Return the (x, y) coordinate for the center point of the cell that contains the specified text.  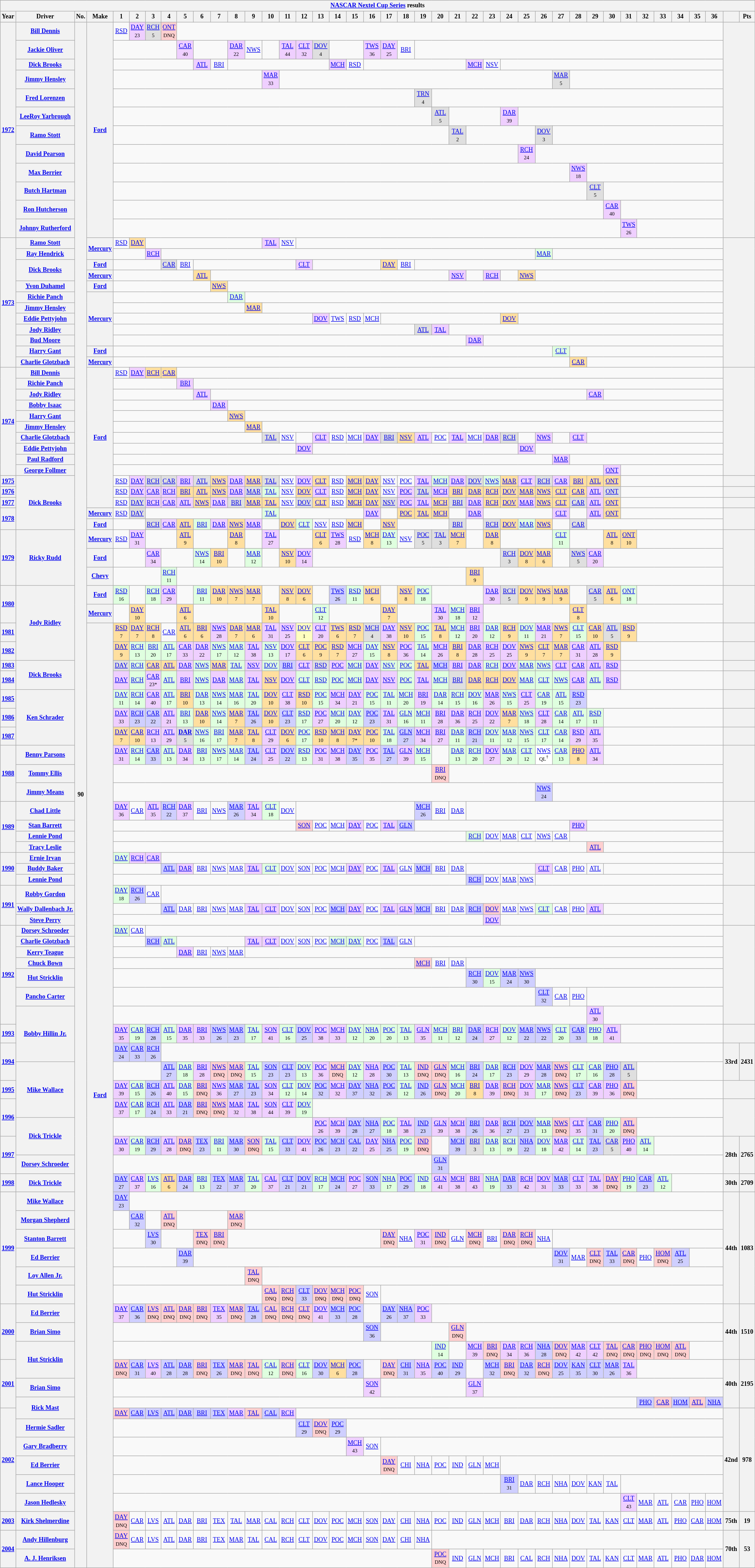
George Follmer (45, 470)
MAR16 (236, 699)
NSV25 (288, 632)
NHA25 (389, 1146)
1510 (747, 1332)
1975 (8, 481)
CAR16 (595, 1071)
Stan Barrett (45, 825)
MCH15 (423, 755)
MAR37 (236, 1183)
CAR34 (153, 558)
1977 (8, 503)
DOV9 (527, 595)
PHO20 (612, 1127)
IND14 (440, 1350)
31 (629, 17)
TAL14 (423, 651)
TAL36 (629, 1369)
1972 (8, 130)
Bobby Isaac (45, 405)
DOV27 (492, 755)
Make (100, 17)
BRI9 (475, 576)
53 (747, 1549)
17 (389, 17)
RCH8 (153, 632)
NWS26 (219, 1034)
TAL11 (389, 699)
MCH43 (355, 1447)
MAR23 (236, 1034)
BRI26 (475, 1127)
Stanton Barrett (45, 1239)
ATL40 (169, 1090)
CHI31 (406, 1369)
10 (271, 17)
DAR15 (185, 1090)
MAR17 (544, 1090)
CAR36 (137, 1313)
75th (731, 1521)
1984 (8, 680)
DAR11 (458, 736)
CAR23 (645, 1183)
DAY7* (355, 736)
CLT11 (561, 539)
Ray Hendrick (45, 254)
DAR37 (185, 811)
Jason Hedlesky (45, 1502)
ONT10 (629, 539)
BRI27 (440, 736)
18 (406, 17)
DOV16 (475, 699)
ATL41 (612, 1034)
CAL37 (271, 1183)
LeeRoy Yarbrough (45, 117)
CLT7 (544, 651)
DOV15 (492, 978)
SON33 (372, 1183)
CLT5 (595, 191)
SON44 (271, 1108)
DAY30 (121, 1146)
POC30 (389, 1071)
33rd (731, 1061)
TRN4 (423, 98)
1980 (8, 604)
1981 (8, 632)
1989 (8, 827)
RCH11 (169, 576)
1996 (8, 1118)
MAR9 (561, 595)
TAL3 (440, 539)
NHA32 (372, 1090)
Max Berrier (45, 172)
TEX23 (202, 1146)
978 (747, 1460)
RCH3 (509, 558)
DOV3 (544, 135)
RSD23 (578, 699)
25 (527, 17)
CLT38 (288, 699)
1983 (8, 666)
ATL9 (185, 539)
Ron Hutcherson (45, 210)
Steve Perry (45, 920)
CAR15 (137, 1090)
MAR27 (236, 1090)
POC17 (304, 736)
NWS28 (219, 632)
BRI31 (509, 1484)
MCH4 (372, 632)
POC10 (372, 736)
MCH7 (458, 539)
NWSQL† (544, 755)
1083 (747, 1248)
CAR32 (137, 1220)
1978 (8, 519)
NHA37 (406, 1313)
POC38 (321, 1034)
MAR28 (544, 1071)
RCH17 (321, 1183)
Bobby Hillin Jr. (45, 1034)
1999 (8, 1248)
GLN31 (440, 1164)
MAR20 (509, 755)
DOV8 (527, 558)
TAL10 (271, 614)
28th (731, 1155)
1973 (8, 303)
CLT15 (578, 632)
2709 (747, 1183)
David Pearson (45, 154)
BRI19 (423, 699)
1995 (8, 1090)
GLN35 (423, 1034)
BRI24 (475, 1071)
PHODNQ (645, 1350)
Ricky Rudd (45, 557)
GLN16 (406, 718)
ONT18 (629, 595)
POC19 (406, 1146)
RCH29 (153, 1146)
CAL22 (355, 1146)
CAL12 (271, 1369)
1979 (8, 557)
12 (304, 17)
35 (697, 17)
1976 (8, 492)
RSD13 (304, 755)
TAL28 (254, 1313)
DAY33 (121, 718)
IND26 (423, 1090)
DAY39 (121, 1090)
16 (372, 17)
Buddy Baker (45, 869)
CLT14 (578, 1146)
DAY11 (121, 699)
RCH28 (153, 1034)
Hermie Sadler (45, 1428)
2431 (747, 1061)
DAR21 (185, 1108)
NHA27 (372, 1127)
LVS16 (153, 1183)
CAR17 (137, 1108)
23 (492, 17)
Kirk Shelmerdine (45, 1521)
SONDNQ (254, 1146)
RCH9 (509, 632)
MAR5 (561, 79)
27 (561, 17)
Kerry Teague (45, 952)
TAL2 (458, 135)
DAY9 (121, 651)
TWS (338, 319)
MAR32 (236, 1108)
90 (80, 795)
RCH19 (509, 1146)
POC23 (372, 718)
5 (185, 17)
Butch Hartman (45, 191)
Fred Lorenzen (45, 98)
LVS40 (153, 1369)
1974 (8, 422)
NWS36 (219, 1090)
TWS6 (338, 632)
20 (440, 17)
ATL12 (663, 1183)
RSD16 (121, 595)
2003 (8, 1521)
DOV19 (304, 1108)
2765 (747, 1155)
30th (731, 1183)
TAL34 (254, 811)
A. J. Henriksen (45, 1558)
24 (509, 17)
9 (254, 17)
Wally Dallenbach Jr. (45, 909)
Pts (747, 17)
TAL18 (389, 736)
1990 (8, 869)
6 (202, 17)
DOV29 (527, 1071)
1987 (8, 736)
PHO36 (612, 1090)
BRI17 (219, 736)
DOV12 (509, 1034)
CLT30 (595, 1369)
DAR32 (527, 1369)
7 (219, 17)
Chuck Bown (45, 963)
1986 (8, 718)
28 (578, 17)
DAR7 (236, 632)
NHA19 (492, 1183)
TAL26 (254, 718)
TWS36 (372, 50)
ATL8 (612, 539)
NWS24 (544, 792)
MCH27 (355, 651)
IND29 (458, 1369)
MCH24 (338, 1183)
BRI33 (202, 1034)
Pancho Carter (45, 996)
NWS30 (527, 978)
DAY28 (355, 1127)
DOV4 (321, 50)
NASCAR Nextel Cup Series results (377, 6)
DOV23 (527, 1127)
DAY26 (389, 1313)
14 (338, 17)
RSD17 (304, 718)
Andy Hillenburg (45, 1540)
NHA20 (372, 1034)
MCH18 (458, 614)
CLT39 (288, 1108)
TAL24 (254, 755)
15 (355, 17)
MCH12 (458, 632)
DOV21 (304, 1183)
IND23 (423, 1127)
1 (121, 17)
11 (288, 17)
NHA17 (389, 1183)
1994 (8, 1061)
NHA22 (527, 1146)
42nd (731, 1460)
8 (236, 17)
TEX22 (219, 1183)
POC32 (321, 1090)
Ernie Irvan (45, 858)
RSD29 (578, 736)
CAR22 (153, 718)
ATL25 (681, 1257)
Johnny Rutherford (45, 228)
Robby Gordon (45, 894)
RCH18 (153, 595)
CAR13 (561, 755)
DAR18 (185, 1071)
POC40 (440, 1369)
2002 (8, 1460)
2 (137, 17)
BRI6 (202, 632)
SON36 (372, 1332)
3 (153, 17)
DOV30 (321, 1369)
CLT8 (578, 614)
PHO8 (578, 755)
POC20 (389, 1034)
22 (475, 17)
1982 (8, 651)
CAR23* (153, 680)
DAR33 (509, 1183)
33 (663, 17)
MAR24 (509, 978)
GLN27 (406, 736)
Benny Parsons (45, 755)
2004 (8, 1549)
ATL13 (169, 755)
BRI3 (475, 1146)
BRI43 (475, 1183)
NWS22 (544, 1034)
CAR37 (137, 1183)
NSV13 (271, 651)
Year (8, 17)
ATL21 (169, 718)
Bud Moore (45, 340)
1985 (8, 699)
DAY24 (121, 1052)
SON34 (271, 1090)
RCH30 (475, 978)
34 (681, 17)
1993 (8, 1034)
Yvon Duhamel (45, 286)
DOV18 (544, 1146)
Tommy Ellis (45, 774)
MAR14 (236, 755)
TWS28 (338, 539)
DAY21 (355, 699)
DAY27 (121, 1183)
LVS30 (153, 1239)
ATL30 (595, 1015)
CLT21 (288, 1183)
DAR30 (492, 595)
DAR5 (185, 736)
RCH20 (475, 755)
Morgan Shepherd (45, 1220)
21 (458, 17)
1997 (8, 1155)
RCH21 (475, 736)
Lance Hooper (45, 1484)
1998 (8, 1183)
DAY36 (121, 811)
Driver (45, 17)
Chevy (100, 576)
DOV13 (304, 1071)
TAL33 (612, 1257)
RCH22 (169, 811)
MAR21 (544, 632)
GLN37 (475, 1388)
36 (714, 17)
DOV17 (288, 651)
29 (595, 17)
Loy Allen Jr. (45, 1276)
DAR12 (492, 632)
ATL29 (169, 736)
Paul Radford (45, 460)
CLT28 (544, 718)
No. (80, 17)
26 (544, 17)
DAY38 (389, 632)
DAY13 (389, 539)
MAR13 (544, 1127)
PHO18 (595, 1034)
DAR35 (185, 1034)
CLT35 (578, 1127)
MAR30 (236, 1146)
Tracy Leslie (45, 847)
ATL14 (645, 1146)
DOV1 (304, 632)
2001 (8, 1384)
Jimmy Means (45, 792)
CLT43 (629, 1502)
CAR39 (595, 1090)
RCH15 (458, 699)
DAY18 (121, 894)
DAR17 (492, 1071)
PHO40 (629, 1146)
TEX35 (219, 1313)
32 (645, 17)
TAL44 (288, 50)
CAR20 (595, 558)
ATL34 (595, 755)
NHA35 (423, 1369)
POC5 (423, 539)
TAL30 (440, 614)
2000 (8, 1332)
CLT42 (595, 1350)
MCH16 (458, 1071)
NWS16 (202, 736)
CLT18 (271, 811)
DAY10 (137, 614)
RCH42 (527, 1183)
Chad Little (45, 811)
PHO19 (629, 1183)
2195 (747, 1384)
Gary Bradberry (45, 1447)
LVSDNQ (153, 1313)
SON23 (271, 1071)
40th (731, 1384)
Rick Mast (45, 1408)
4 (169, 17)
ATL27 (169, 1071)
1991 (8, 905)
30 (612, 17)
DAY15 (372, 651)
TEXDNQ (202, 1239)
1992 (8, 975)
Ken Schrader (45, 718)
TAL17 (254, 1034)
TAL12 (406, 1090)
SON41 (271, 1034)
TEX26 (219, 1369)
ATL33 (169, 1108)
IND18 (423, 1183)
NWS5 (578, 558)
RCH36 (527, 1350)
GLN41 (440, 1183)
PHO28 (612, 1071)
KAN35 (578, 1369)
POC33 (423, 1313)
POC9 (321, 651)
DAR14 (440, 699)
POC35 (372, 755)
ONTDNQ (169, 31)
CAR29 (169, 595)
70th (731, 1549)
MAR22 (527, 1034)
Jackie Oliver (45, 50)
13 (321, 17)
1988 (8, 774)
MCH23 (338, 1146)
SON42 (372, 1388)
